Identify which cell holds the provided text, then report its [X, Y] central coordinate. 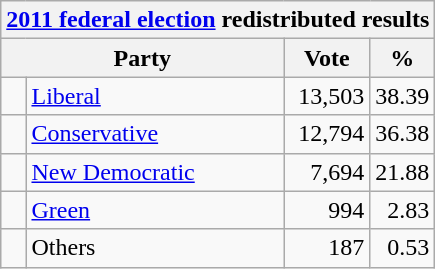
2011 federal election redistributed results [218, 20]
New Democratic [155, 172]
Others [155, 248]
187 [327, 248]
13,503 [327, 96]
21.88 [402, 172]
12,794 [327, 134]
38.39 [402, 96]
7,694 [327, 172]
% [402, 58]
Vote [327, 58]
2.83 [402, 210]
Conservative [155, 134]
994 [327, 210]
36.38 [402, 134]
0.53 [402, 248]
Green [155, 210]
Liberal [155, 96]
Party [142, 58]
